Pinpoint the cell where the given text exists, returning its [X, Y] midpoint coordinate. 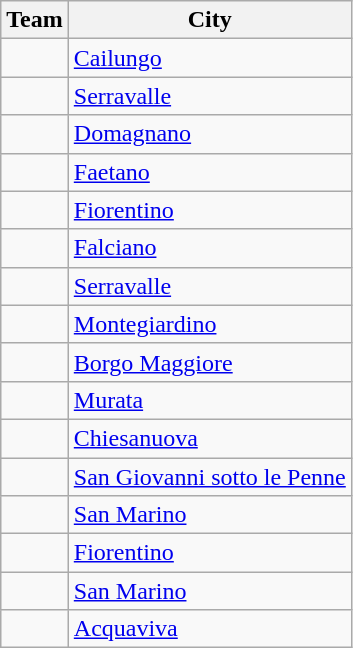
Murata [210, 400]
Borgo Maggiore [210, 362]
Chiesanuova [210, 438]
Faetano [210, 172]
Falciano [210, 248]
San Giovanni sotto le Penne [210, 477]
Acquaviva [210, 629]
Cailungo [210, 58]
Team [35, 20]
Domagnano [210, 134]
City [210, 20]
Montegiardino [210, 324]
